Return [x, y] of the center of cell containing provided text 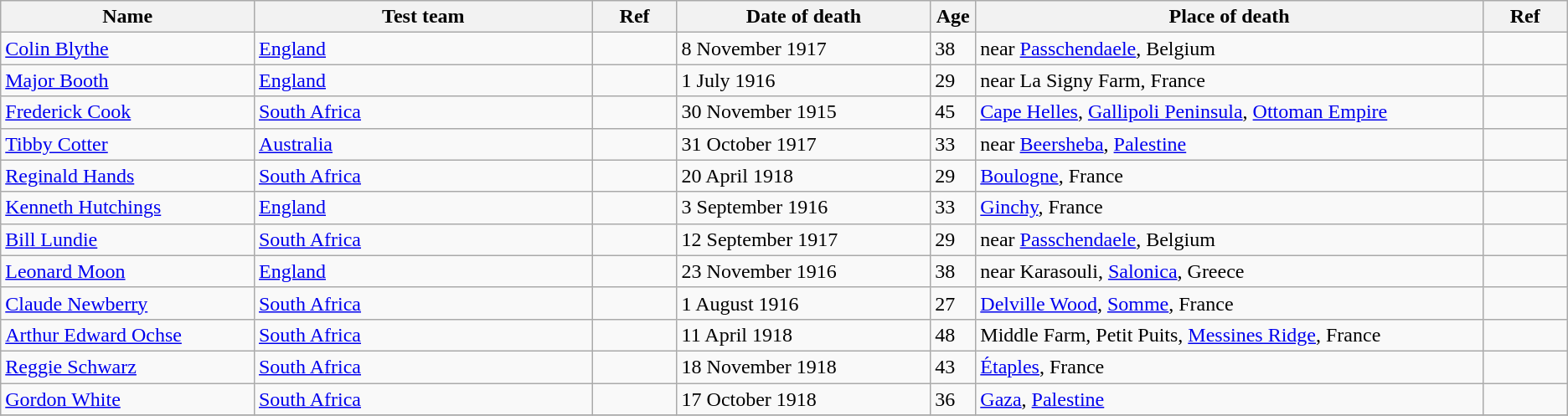
17 October 1918 [804, 399]
Claude Newberry [127, 303]
31 October 1917 [804, 144]
Gaza, Palestine [1230, 399]
Australia [423, 144]
3 September 1916 [804, 208]
30 November 1915 [804, 112]
Name [127, 17]
Middle Farm, Petit Puits, Messines Ridge, France [1230, 335]
45 [953, 112]
Étaples, France [1230, 367]
11 April 1918 [804, 335]
Frederick Cook [127, 112]
Kenneth Hutchings [127, 208]
1 July 1916 [804, 80]
Major Booth [127, 80]
Gordon White [127, 399]
Leonard Moon [127, 271]
20 April 1918 [804, 176]
23 November 1916 [804, 271]
Delville Wood, Somme, France [1230, 303]
18 November 1918 [804, 367]
Reggie Schwarz [127, 367]
near La Signy Farm, France [1230, 80]
Test team [423, 17]
Age [953, 17]
36 [953, 399]
Colin Blythe [127, 49]
48 [953, 335]
near Beersheba, Palestine [1230, 144]
Date of death [804, 17]
near Karasouli, Salonica, Greece [1230, 271]
27 [953, 303]
Tibby Cotter [127, 144]
Ginchy, France [1230, 208]
Bill Lundie [127, 239]
12 September 1917 [804, 239]
Boulogne, France [1230, 176]
Cape Helles, Gallipoli Peninsula, Ottoman Empire [1230, 112]
43 [953, 367]
Arthur Edward Ochse [127, 335]
Reginald Hands [127, 176]
8 November 1917 [804, 49]
1 August 1916 [804, 303]
Place of death [1230, 17]
